Output the [x, y] coordinate of the center of the cell containing the given text.  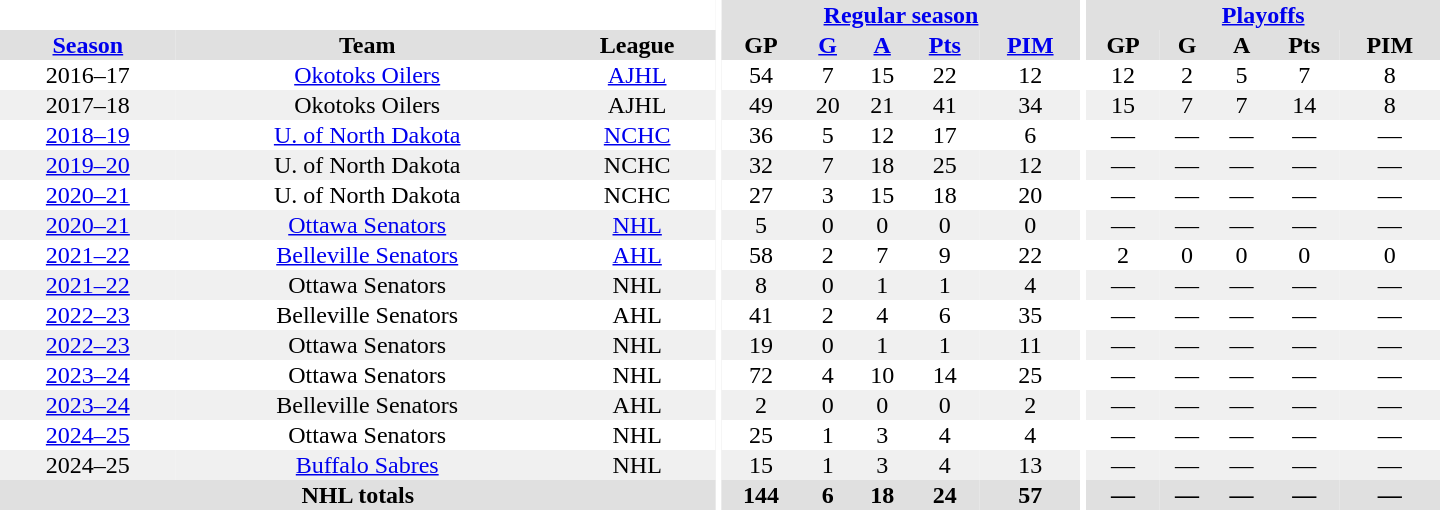
58 [762, 255]
35 [1030, 315]
2018–19 [88, 135]
24 [944, 495]
72 [762, 375]
13 [1030, 465]
34 [1030, 105]
NHL totals [358, 495]
League [638, 45]
17 [944, 135]
Team [368, 45]
2019–20 [88, 165]
2016–17 [88, 75]
Season [88, 45]
9 [944, 255]
36 [762, 135]
Regular season [902, 15]
32 [762, 165]
11 [1030, 345]
57 [1030, 495]
Playoffs [1263, 15]
Buffalo Sabres [368, 465]
49 [762, 105]
21 [882, 105]
19 [762, 345]
10 [882, 375]
2017–18 [88, 105]
54 [762, 75]
144 [762, 495]
27 [762, 195]
